Output the (x, y) coordinate of the center of the cell containing the given text.  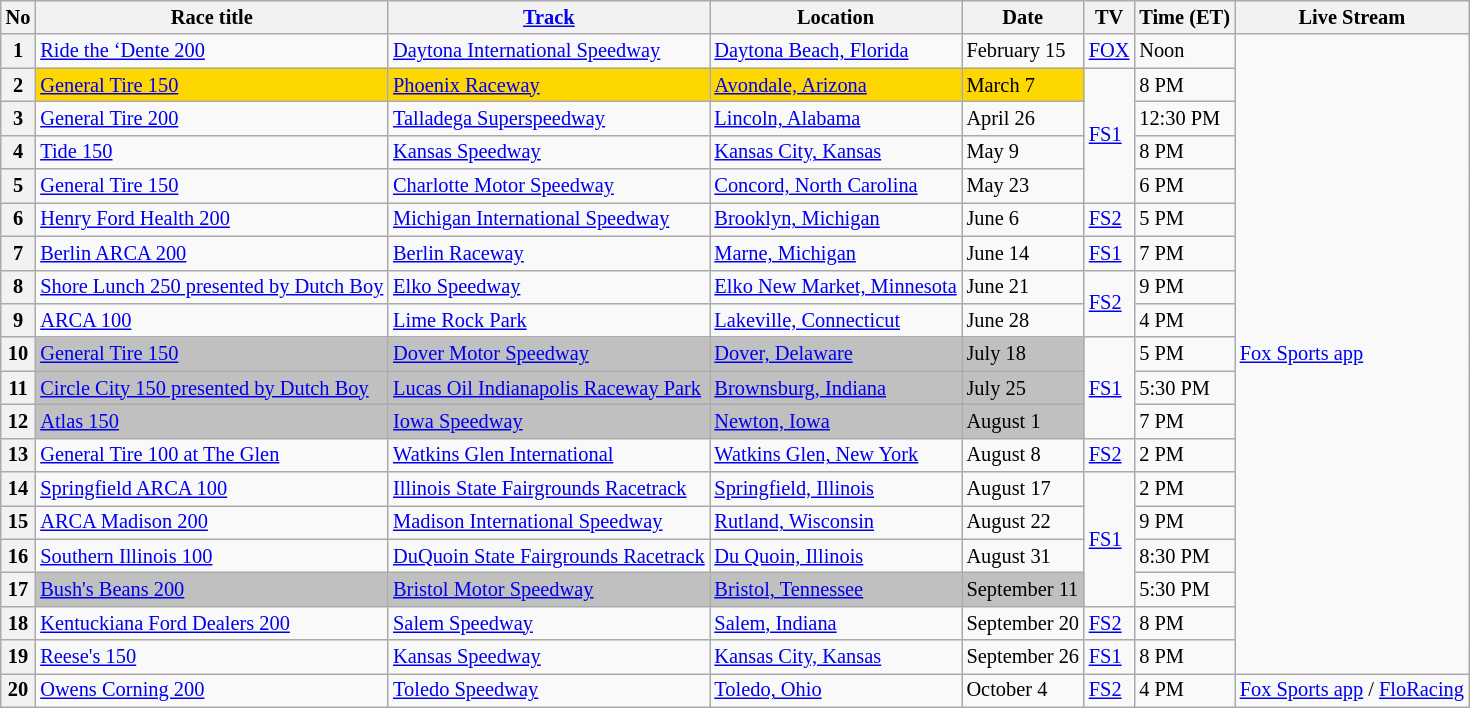
Newton, Iowa (836, 421)
16 (18, 556)
September 11 (1023, 589)
Fox Sports app (1352, 354)
Dover Motor Speedway (548, 354)
September 26 (1023, 657)
Elko New Market, Minnesota (836, 287)
5 (18, 186)
14 (18, 489)
13 (18, 455)
Live Stream (1352, 17)
Bristol Motor Speedway (548, 589)
General Tire 100 at The Glen (212, 455)
15 (18, 522)
Track (548, 17)
June 28 (1023, 320)
Iowa Speedway (548, 421)
1 (18, 51)
Charlotte Motor Speedway (548, 186)
Henry Ford Health 200 (212, 219)
6 PM (1184, 186)
Date (1023, 17)
Noon (1184, 51)
12:30 PM (1184, 118)
September 20 (1023, 623)
7 (18, 253)
Circle City 150 presented by Dutch Boy (212, 388)
Lincoln, Alabama (836, 118)
Berlin ARCA 200 (212, 253)
Watkins Glen International (548, 455)
April 26 (1023, 118)
6 (18, 219)
August 22 (1023, 522)
Berlin Raceway (548, 253)
June 14 (1023, 253)
19 (18, 657)
8 (18, 287)
Lakeville, Connecticut (836, 320)
Tide 150 (212, 152)
2 (18, 85)
DuQuoin State Fairgrounds Racetrack (548, 556)
17 (18, 589)
TV (1109, 17)
Marne, Michigan (836, 253)
Illinois State Fairgrounds Racetrack (548, 489)
August 17 (1023, 489)
ARCA Madison 200 (212, 522)
Bristol, Tennessee (836, 589)
10 (18, 354)
Kentuckiana Ford Dealers 200 (212, 623)
May 9 (1023, 152)
Fox Sports app / FloRacing (1352, 690)
March 7 (1023, 85)
Daytona Beach, Florida (836, 51)
20 (18, 690)
Toledo Speedway (548, 690)
Avondale, Arizona (836, 85)
Owens Corning 200 (212, 690)
July 18 (1023, 354)
11 (18, 388)
Daytona International Speedway (548, 51)
Time (ET) (1184, 17)
18 (18, 623)
August 8 (1023, 455)
Brooklyn, Michigan (836, 219)
Rutland, Wisconsin (836, 522)
Ride the ‘Dente 200 (212, 51)
No (18, 17)
June 6 (1023, 219)
Springfield ARCA 100 (212, 489)
August 31 (1023, 556)
8:30 PM (1184, 556)
Elko Speedway (548, 287)
Salem, Indiana (836, 623)
Race title (212, 17)
Springfield, Illinois (836, 489)
Reese's 150 (212, 657)
May 23 (1023, 186)
Salem Speedway (548, 623)
Michigan International Speedway (548, 219)
Location (836, 17)
Lime Rock Park (548, 320)
12 (18, 421)
Lucas Oil Indianapolis Raceway Park (548, 388)
General Tire 200 (212, 118)
Concord, North Carolina (836, 186)
Madison International Speedway (548, 522)
Watkins Glen, New York (836, 455)
Talladega Superspeedway (548, 118)
4 (18, 152)
Atlas 150 (212, 421)
Dover, Delaware (836, 354)
FOX (1109, 51)
July 25 (1023, 388)
Brownsburg, Indiana (836, 388)
June 21 (1023, 287)
9 (18, 320)
Toledo, Ohio (836, 690)
ARCA 100 (212, 320)
Phoenix Raceway (548, 85)
Du Quoin, Illinois (836, 556)
October 4 (1023, 690)
Southern Illinois 100 (212, 556)
Shore Lunch 250 presented by Dutch Boy (212, 287)
Bush's Beans 200 (212, 589)
3 (18, 118)
August 1 (1023, 421)
February 15 (1023, 51)
